For the text-containing cell, return its midpoint in [X, Y] coordinate format. 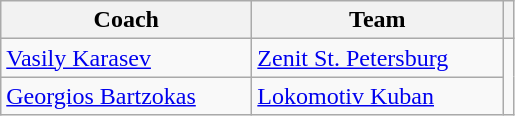
Vasily Karasev [126, 58]
Coach [126, 20]
Zenit St. Petersburg [378, 58]
Georgios Bartzokas [126, 96]
Lokomotiv Kuban [378, 96]
Team [378, 20]
